Search for the cell housing the specified text and yield its (x, y) center coordinate. 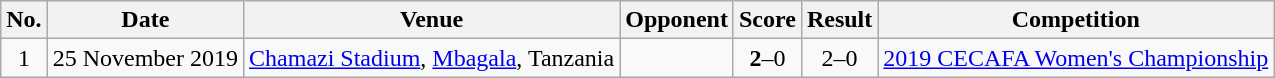
Score (767, 20)
No. (24, 20)
25 November 2019 (145, 58)
Opponent (677, 20)
Venue (432, 20)
Chamazi Stadium, Mbagala, Tanzania (432, 58)
Result (839, 20)
Competition (1076, 20)
1 (24, 58)
2019 CECAFA Women's Championship (1076, 58)
Date (145, 20)
